Return [x, y] of the center of cell containing provided text 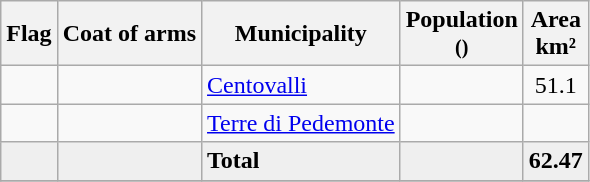
Centovalli [302, 85]
Population() [462, 34]
62.47 [556, 161]
Municipality [302, 34]
Total [302, 161]
51.1 [556, 85]
Coat of arms [129, 34]
Terre di Pedemonte [302, 123]
Area km² [556, 34]
Flag [29, 34]
